From the cell containing the given text, extract its center point as [x, y] coordinate. 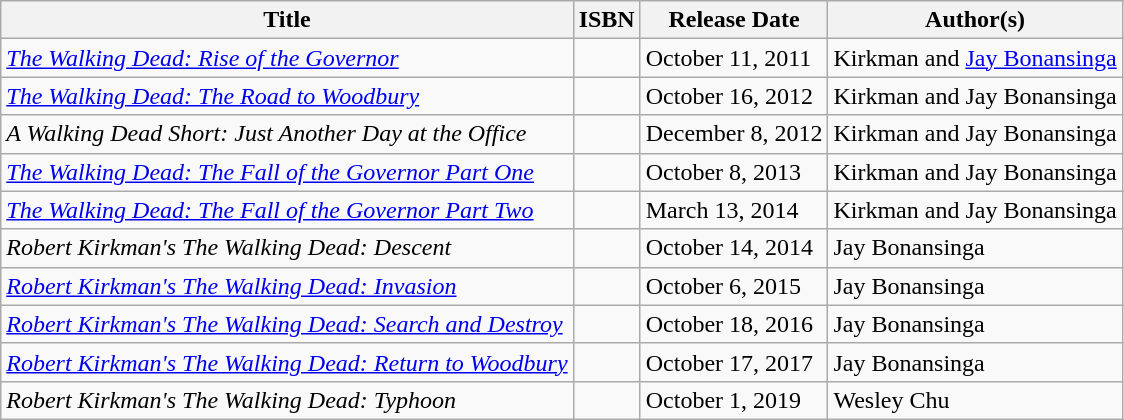
A Walking Dead Short: Just Another Day at the Office [287, 134]
Robert Kirkman's The Walking Dead: Return to Woodbury [287, 362]
October 1, 2019 [734, 400]
Wesley Chu [975, 400]
Title [287, 20]
Robert Kirkman's The Walking Dead: Invasion [287, 286]
October 14, 2014 [734, 248]
October 6, 2015 [734, 286]
ISBN [606, 20]
October 8, 2013 [734, 172]
Robert Kirkman's The Walking Dead: Typhoon [287, 400]
December 8, 2012 [734, 134]
The Walking Dead: Rise of the Governor [287, 58]
Robert Kirkman's The Walking Dead: Descent [287, 248]
March 13, 2014 [734, 210]
October 11, 2011 [734, 58]
Release Date [734, 20]
October 18, 2016 [734, 324]
October 17, 2017 [734, 362]
The Walking Dead: The Road to Woodbury [287, 96]
October 16, 2012 [734, 96]
The Walking Dead: The Fall of the Governor Part One [287, 172]
Robert Kirkman's The Walking Dead: Search and Destroy [287, 324]
Author(s) [975, 20]
The Walking Dead: The Fall of the Governor Part Two [287, 210]
